Search for the cell housing the specified text and yield its (x, y) center coordinate. 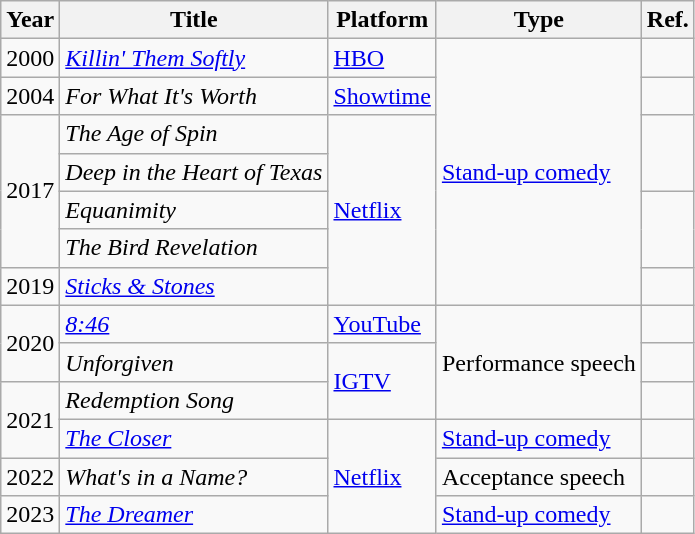
Performance speech (538, 362)
Redemption Song (194, 400)
Ref. (668, 20)
IGTV (382, 381)
Showtime (382, 96)
The Dreamer (194, 515)
What's in a Name? (194, 477)
The Bird Revelation (194, 248)
Platform (382, 20)
2020 (30, 343)
2022 (30, 477)
Sticks & Stones (194, 286)
The Age of Spin (194, 134)
HBO (382, 58)
Type (538, 20)
Acceptance speech (538, 477)
Equanimity (194, 210)
2004 (30, 96)
YouTube (382, 324)
Year (30, 20)
2019 (30, 286)
2021 (30, 419)
8:46 (194, 324)
Deep in the Heart of Texas (194, 172)
2017 (30, 191)
For What It's Worth (194, 96)
2023 (30, 515)
Killin' Them Softly (194, 58)
Unforgiven (194, 362)
The Closer (194, 438)
2000 (30, 58)
Title (194, 20)
